Return the (X, Y) coordinate for the center point of the cell that contains the specified text.  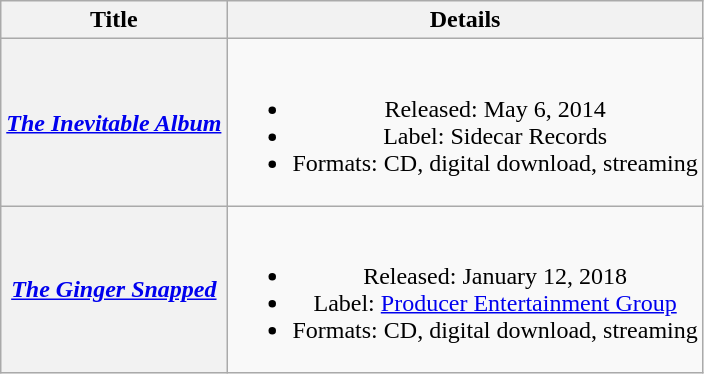
Released: May 6, 2014Label: Sidecar RecordsFormats: CD, digital download, streaming (465, 122)
The Inevitable Album (114, 122)
The Ginger Snapped (114, 290)
Released: January 12, 2018Label: Producer Entertainment GroupFormats: CD, digital download, streaming (465, 290)
Title (114, 20)
Details (465, 20)
